Provide the (x, y) coordinate of the cell's center where the given text is located.  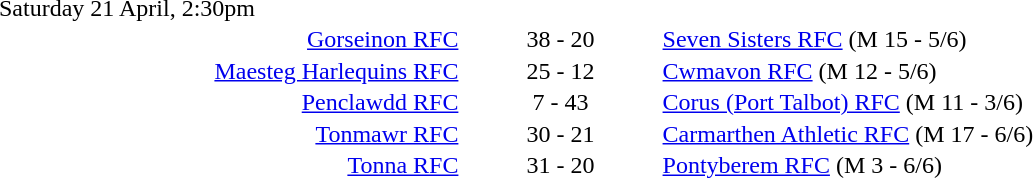
30 - 21 (560, 134)
25 - 12 (560, 71)
38 - 20 (560, 39)
7 - 43 (560, 103)
